Return [x, y] of the center of cell containing provided text 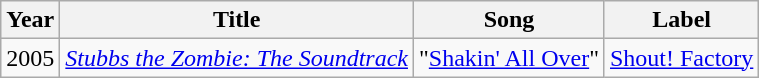
Title [237, 20]
Shout! Factory [681, 58]
Year [30, 20]
Label [681, 20]
Stubbs the Zombie: The Soundtrack [237, 58]
Song [510, 20]
"Shakin' All Over" [510, 58]
2005 [30, 58]
